Search for the cell housing the specified text and yield its [x, y] center coordinate. 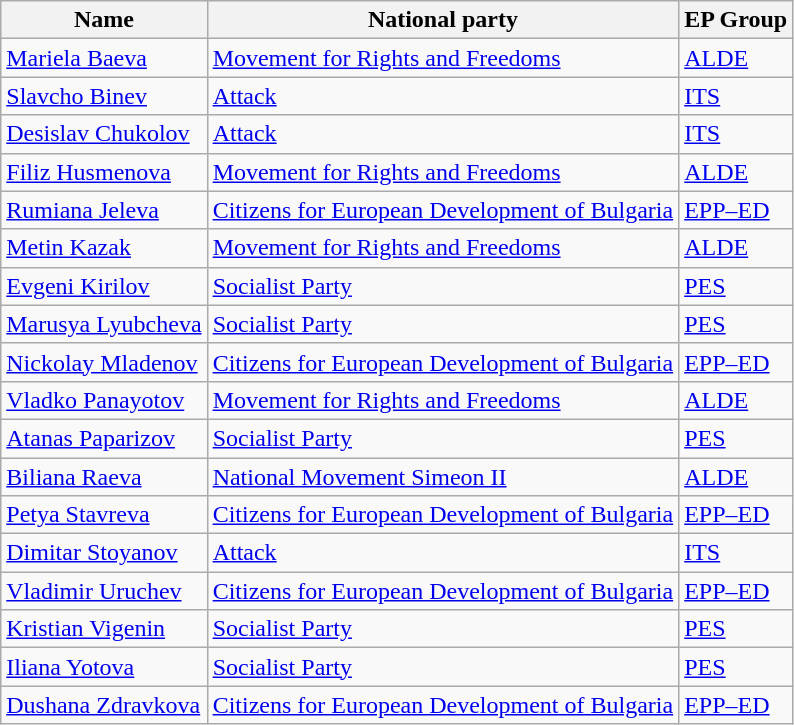
National Movement Simeon II [443, 477]
Biliana Raeva [104, 477]
Dimitar Stoyanov [104, 553]
Name [104, 20]
Marusya Lyubcheva [104, 324]
Petya Stavreva [104, 515]
Filiz Husmenova [104, 172]
Nickolay Mladenov [104, 362]
Slavcho Binev [104, 96]
Rumiana Jeleva [104, 210]
Metin Kazak [104, 248]
Iliana Yotova [104, 667]
Vladimir Uruchev [104, 591]
Dushana Zdravkova [104, 705]
EP Group [736, 20]
Vladko Panayotov [104, 400]
Desislav Chukolov [104, 134]
Evgeni Kirilov [104, 286]
Atanas Paparizov [104, 438]
Mariela Baeva [104, 58]
National party [443, 20]
Kristian Vigenin [104, 629]
